Output the (x, y) coordinate of the center of the cell containing the given text.  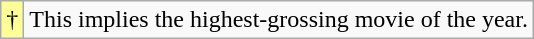
† (12, 20)
This implies the highest-grossing movie of the year. (279, 20)
